Identify which cell holds the provided text, then report its [X, Y] central coordinate. 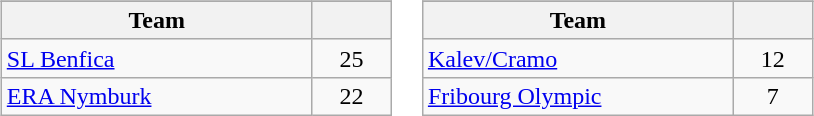
ERA Nymburk [156, 96]
22 [352, 96]
25 [352, 58]
Fribourg Olympic [578, 96]
SL Benfica [156, 58]
12 [772, 58]
7 [772, 96]
Kalev/Cramo [578, 58]
